Extract the [x, y] coordinate from the center of the cell holding the provided text.  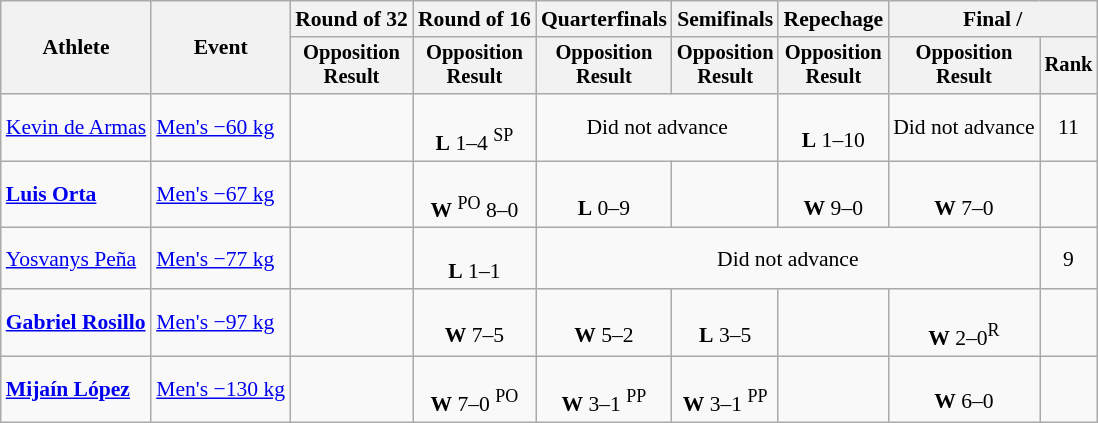
W 2–0R [964, 322]
Repechage [833, 19]
Athlete [76, 48]
L 1–10 [833, 128]
Rank [1069, 66]
Quarterfinals [604, 19]
9 [1069, 258]
L 0–9 [604, 194]
Mijaín López [76, 390]
Yosvanys Peña [76, 258]
Round of 32 [352, 19]
Semifinals [726, 19]
Men's −130 kg [220, 390]
Final / [992, 19]
11 [1069, 128]
W 6–0 [964, 390]
W 5–2 [604, 322]
Gabriel Rosillo [76, 322]
Event [220, 48]
Men's −77 kg [220, 258]
W 7–5 [474, 322]
W 9–0 [833, 194]
Men's −60 kg [220, 128]
W 7–0 [964, 194]
L 1–1 [474, 258]
L 1–4 SP [474, 128]
Luis Orta [76, 194]
Kevin de Armas [76, 128]
W PO 8–0 [474, 194]
L 3–5 [726, 322]
Round of 16 [474, 19]
Men's −67 kg [220, 194]
Men's −97 kg [220, 322]
W 7–0 PO [474, 390]
